Capture the cell that displays the provided text and extract its (X, Y) central coordinate. 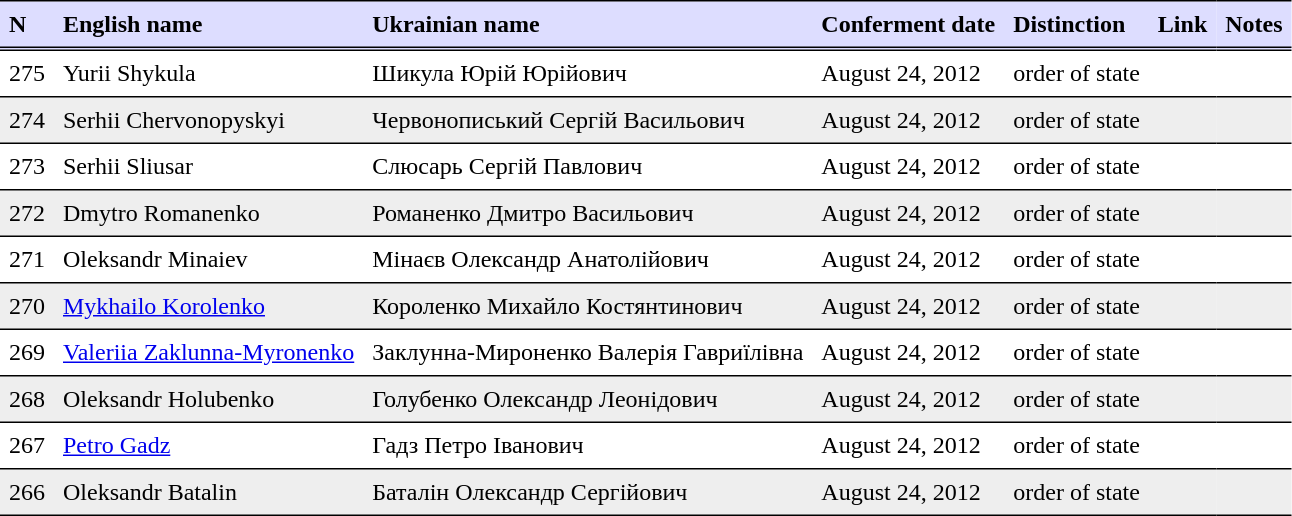
Заклунна-Мироненко Валерія Гавриїлівна (588, 352)
268 (27, 399)
Conferment date (908, 25)
Petro Gadz (208, 445)
Шикула Юрій Юрійович (588, 73)
Notes (1254, 25)
271 (27, 259)
N (27, 25)
Oleksandr Minaiev (208, 259)
Dmytro Romanenko (208, 213)
272 (27, 213)
274 (27, 120)
Distinction (1076, 25)
267 (27, 445)
Червонописький Сергій Васильович (588, 120)
275 (27, 73)
Баталін Олександр Сергійович (588, 492)
Serhii Sliusar (208, 166)
Короленко Михайло Костянтинович (588, 306)
Слюсарь Сергій Павлович (588, 166)
273 (27, 166)
Valeriia Zaklunna-Myronenko (208, 352)
Романенко Дмитро Васильович (588, 213)
Гадз Петро Іванович (588, 445)
Mykhailo Korolenko (208, 306)
English name (208, 25)
Голубенко Олександр Леонідович (588, 399)
Link (1182, 25)
Oleksandr Batalin (208, 492)
Ukrainian name (588, 25)
Serhii Chervonopyskyi (208, 120)
Yurii Shykula (208, 73)
Мінаєв Олександр Анатолійович (588, 259)
270 (27, 306)
266 (27, 492)
Oleksandr Holubenko (208, 399)
269 (27, 352)
